From the cell containing the given text, extract its center point as [x, y] coordinate. 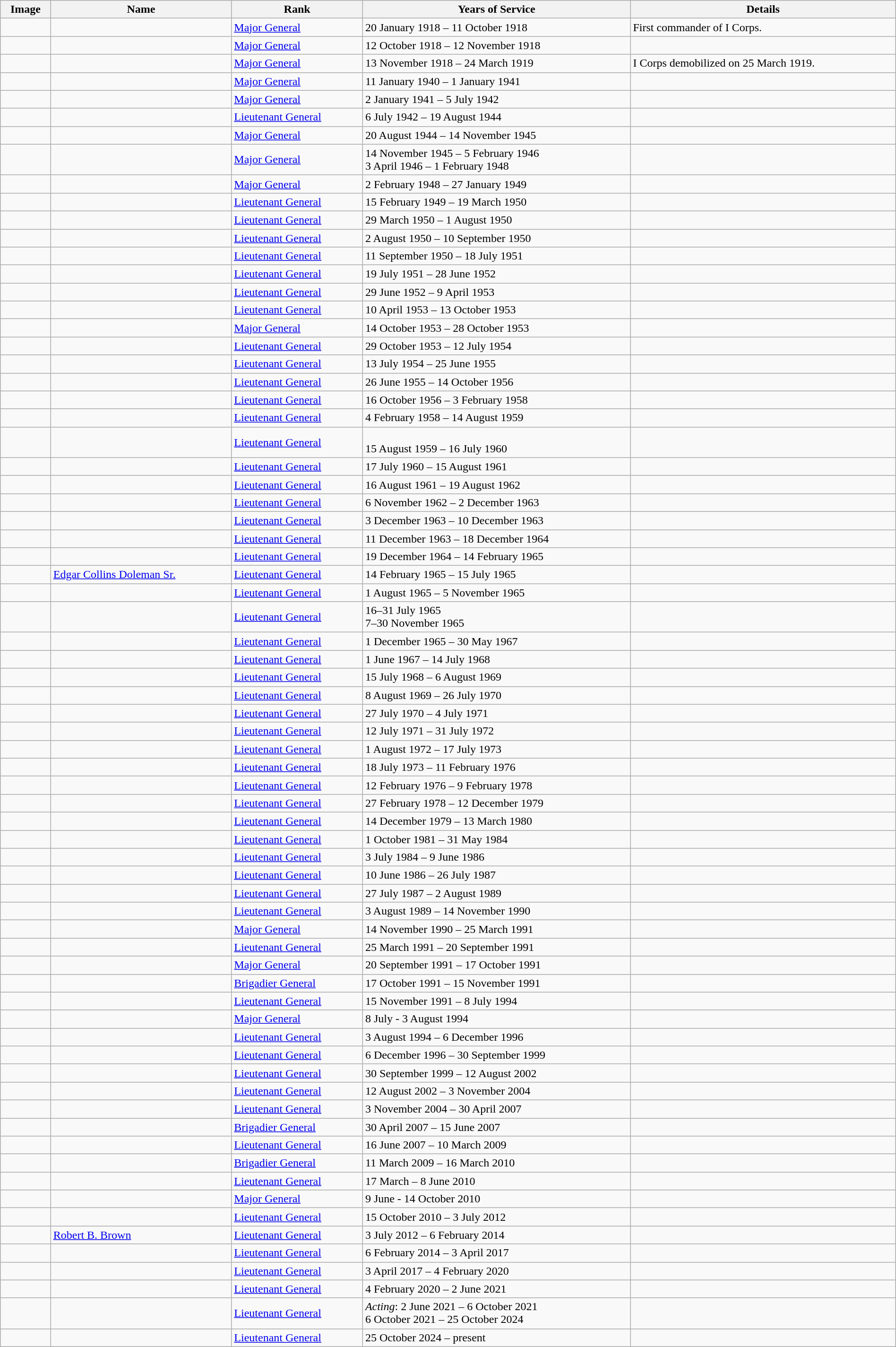
First commander of I Corps. [763, 27]
12 October 1918 – 12 November 1918 [496, 45]
30 September 1999 – 12 August 2002 [496, 1073]
8 August 1969 – 26 July 1970 [496, 695]
I Corps demobilized on 25 March 1919. [763, 63]
29 October 1953 – 12 July 1954 [496, 346]
20 September 1991 – 17 October 1991 [496, 965]
2 August 1950 – 10 September 1950 [496, 238]
16 October 1956 – 3 February 1958 [496, 400]
25 October 2024 – present [496, 1338]
8 July - 3 August 1994 [496, 1019]
3 July 2012 – 6 February 2014 [496, 1235]
3 December 1963 – 10 December 1963 [496, 520]
27 February 1978 – 12 December 1979 [496, 803]
2 January 1941 – 5 July 1942 [496, 99]
6 February 2014 – 3 April 2017 [496, 1253]
15 November 1991 – 8 July 1994 [496, 1001]
1 August 1965 – 5 November 1965 [496, 593]
17 July 1960 – 15 August 1961 [496, 466]
16–31 July 1965 7–30 November 1965 [496, 617]
6 December 1996 – 30 September 1999 [496, 1055]
11 January 1940 – 1 January 1941 [496, 81]
10 June 1986 – 26 July 1987 [496, 875]
14 December 1979 – 13 March 1980 [496, 821]
13 November 1918 – 24 March 1919 [496, 63]
25 March 1991 – 20 September 1991 [496, 947]
6 November 1962 – 2 December 1963 [496, 502]
1 June 1967 – 14 July 1968 [496, 659]
Details [763, 9]
19 July 1951 – 28 June 1952 [496, 274]
15 February 1949 – 19 March 1950 [496, 202]
18 July 1973 – 11 February 1976 [496, 767]
4 February 1958 – 14 August 1959 [496, 418]
Name [141, 9]
19 December 1964 – 14 February 1965 [496, 557]
20 August 1944 – 14 November 1945 [496, 135]
26 June 1955 – 14 October 1956 [496, 382]
14 October 1953 – 28 October 1953 [496, 328]
20 January 1918 – 11 October 1918 [496, 27]
11 March 2009 – 16 March 2010 [496, 1163]
14 February 1965 – 15 July 1965 [496, 575]
14 November 1945 – 5 February 19463 April 1946 – 1 February 1948 [496, 160]
30 April 2007 – 15 June 2007 [496, 1127]
3 August 1989 – 14 November 1990 [496, 911]
6 July 1942 – 19 August 1944 [496, 117]
2 February 1948 – 27 January 1949 [496, 184]
29 March 1950 – 1 August 1950 [496, 220]
15 August 1959 – 16 July 1960 [496, 442]
Robert B. Brown [141, 1235]
27 July 1987 – 2 August 1989 [496, 893]
17 October 1991 – 15 November 1991 [496, 983]
13 July 1954 – 25 June 1955 [496, 364]
3 November 2004 – 30 April 2007 [496, 1109]
27 July 1970 – 4 July 1971 [496, 713]
14 November 1990 – 25 March 1991 [496, 929]
Edgar Collins Doleman Sr. [141, 575]
16 August 1961 – 19 August 1962 [496, 484]
12 February 1976 – 9 February 1978 [496, 785]
1 August 1972 – 17 July 1973 [496, 749]
15 October 2010 – 3 July 2012 [496, 1217]
3 April 2017 – 4 February 2020 [496, 1271]
Acting: 2 June 2021 – 6 October 20216 October 2021 – 25 October 2024 [496, 1313]
16 June 2007 – 10 March 2009 [496, 1145]
10 April 1953 – 13 October 1953 [496, 310]
12 August 2002 – 3 November 2004 [496, 1091]
11 December 1963 – 18 December 1964 [496, 538]
1 December 1965 – 30 May 1967 [496, 641]
12 July 1971 – 31 July 1972 [496, 731]
1 October 1981 – 31 May 1984 [496, 839]
Years of Service [496, 9]
15 July 1968 – 6 August 1969 [496, 677]
11 September 1950 – 18 July 1951 [496, 256]
9 June - 14 October 2010 [496, 1199]
4 February 2020 – 2 June 2021 [496, 1289]
3 July 1984 – 9 June 1986 [496, 857]
17 March – 8 June 2010 [496, 1181]
Rank [297, 9]
3 August 1994 – 6 December 1996 [496, 1037]
Image [26, 9]
29 June 1952 – 9 April 1953 [496, 292]
